Output the (x, y) coordinate of the center of the cell containing the given text.  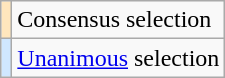
Consensus selection (118, 20)
Unanimous selection (118, 58)
